Return (x, y) of the center of cell containing provided text 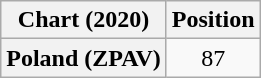
Position (213, 20)
Poland (ZPAV) (84, 58)
87 (213, 58)
Chart (2020) (84, 20)
